Pinpoint the cell where the given text exists, returning its (X, Y) midpoint coordinate. 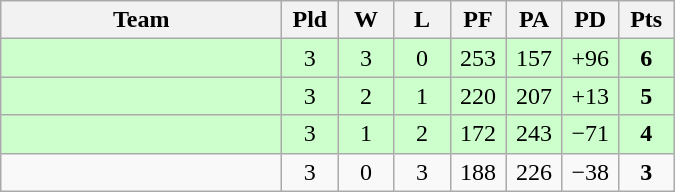
−38 (590, 172)
Pts (646, 20)
PA (534, 20)
PF (478, 20)
Team (142, 20)
W (366, 20)
157 (534, 58)
226 (534, 172)
L (422, 20)
Pld (310, 20)
4 (646, 134)
+13 (590, 96)
5 (646, 96)
207 (534, 96)
+96 (590, 58)
6 (646, 58)
220 (478, 96)
243 (534, 134)
253 (478, 58)
−71 (590, 134)
PD (590, 20)
188 (478, 172)
172 (478, 134)
